Return the [X, Y] coordinate for the center point of the cell that contains the specified text.  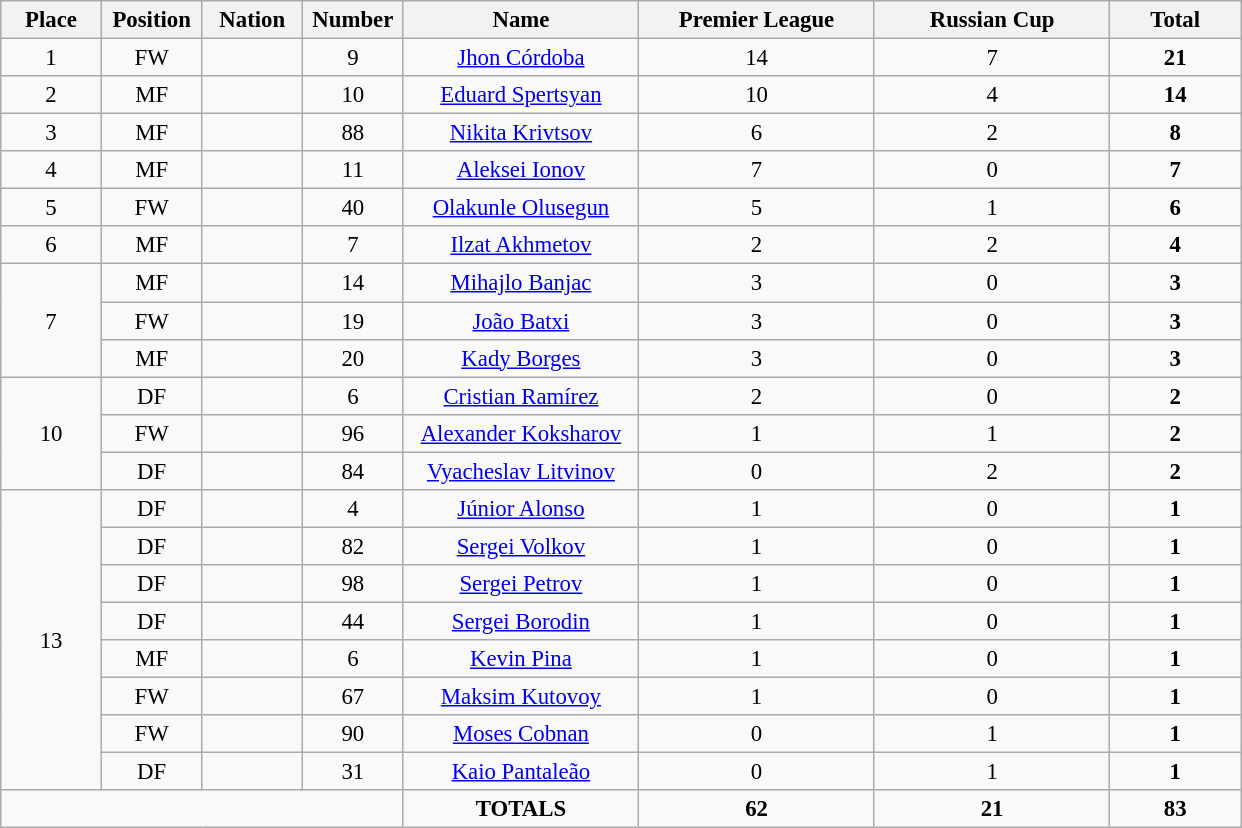
Ilzat Akhmetov [521, 245]
Total [1176, 20]
31 [354, 772]
Russian Cup [992, 20]
Kevin Pina [521, 659]
Place [52, 20]
98 [354, 584]
40 [354, 208]
Moses Cobnan [521, 734]
Premier League [757, 20]
96 [354, 433]
Kaio Pantaleão [521, 772]
Nation [252, 20]
62 [757, 809]
Number [354, 20]
Sergei Volkov [521, 546]
67 [354, 697]
88 [354, 133]
13 [52, 640]
84 [354, 471]
Júnior Alonso [521, 509]
44 [354, 621]
Kady Borges [521, 358]
8 [1176, 133]
82 [354, 546]
Sergei Petrov [521, 584]
Aleksei Ionov [521, 170]
Position [152, 20]
Alexander Koksharov [521, 433]
Maksim Kutovoy [521, 697]
Sergei Borodin [521, 621]
20 [354, 358]
João Batxi [521, 321]
Eduard Spertsyan [521, 95]
Olakunle Olusegun [521, 208]
11 [354, 170]
Vyacheslav Litvinov [521, 471]
Nikita Krivtsov [521, 133]
83 [1176, 809]
Mihajlo Banjac [521, 283]
19 [354, 321]
Name [521, 20]
Cristian Ramírez [521, 396]
9 [354, 58]
Jhon Córdoba [521, 58]
90 [354, 734]
TOTALS [521, 809]
